Search for the cell housing the specified text and yield its [X, Y] center coordinate. 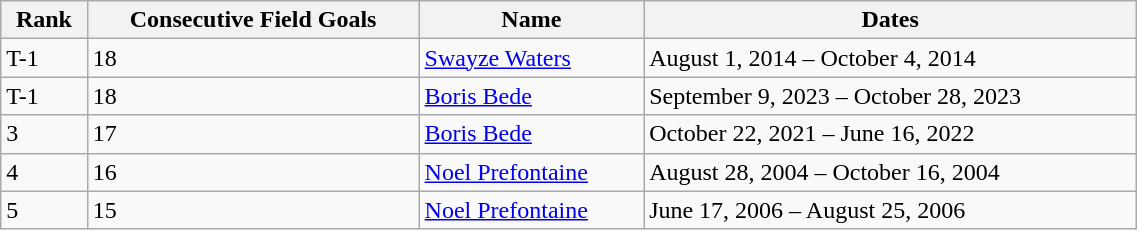
June 17, 2006 – August 25, 2006 [890, 210]
August 28, 2004 – October 16, 2004 [890, 172]
3 [44, 134]
5 [44, 210]
October 22, 2021 – June 16, 2022 [890, 134]
September 9, 2023 – October 28, 2023 [890, 96]
15 [253, 210]
4 [44, 172]
Dates [890, 20]
17 [253, 134]
16 [253, 172]
Rank [44, 20]
Swayze Waters [532, 58]
Name [532, 20]
Consecutive Field Goals [253, 20]
August 1, 2014 – October 4, 2014 [890, 58]
